Return the [x, y] coordinate for the center point of the cell that contains the specified text.  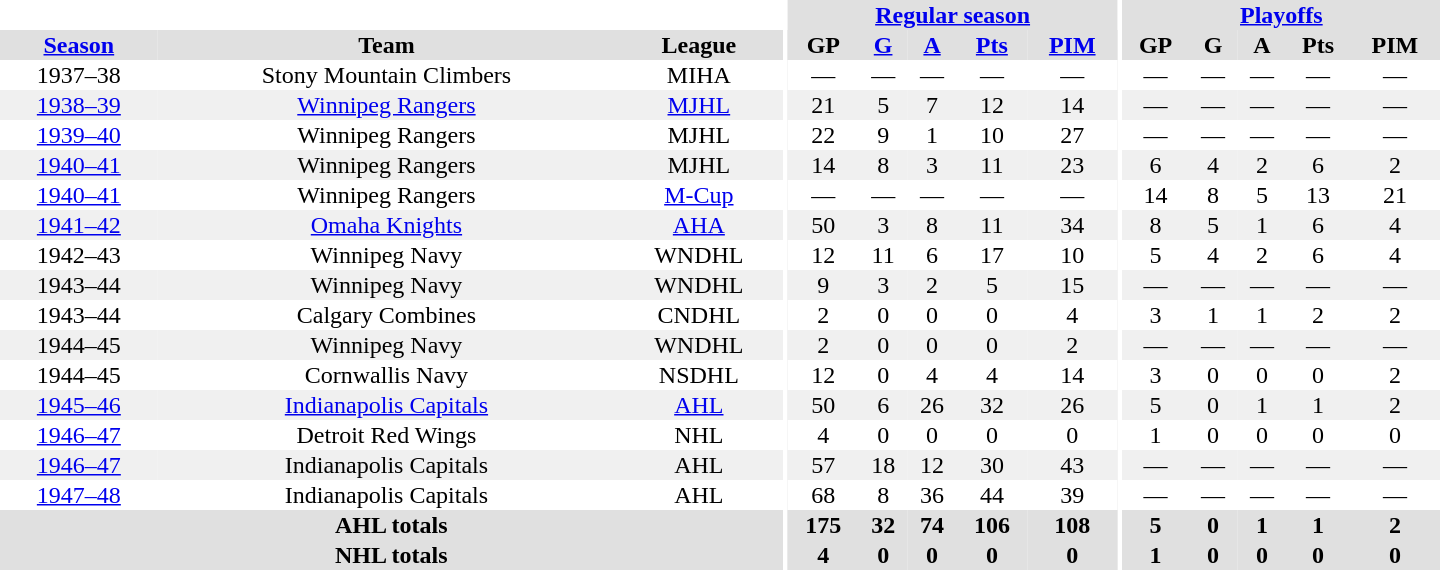
M-Cup [698, 195]
NSDHL [698, 375]
1939–40 [79, 135]
15 [1072, 285]
League [698, 45]
74 [932, 525]
1938–39 [79, 105]
1942–43 [79, 255]
1941–42 [79, 225]
Stony Mountain Climbers [386, 75]
23 [1072, 165]
36 [932, 495]
Regular season [952, 15]
44 [992, 495]
AHA [698, 225]
18 [884, 465]
57 [824, 465]
43 [1072, 465]
27 [1072, 135]
7 [932, 105]
Calgary Combines [386, 315]
Detroit Red Wings [386, 435]
AHL totals [392, 525]
175 [824, 525]
Playoffs [1282, 15]
34 [1072, 225]
Season [79, 45]
13 [1318, 195]
Omaha Knights [386, 225]
68 [824, 495]
Team [386, 45]
1937–38 [79, 75]
CNDHL [698, 315]
17 [992, 255]
106 [992, 525]
22 [824, 135]
39 [1072, 495]
108 [1072, 525]
1945–46 [79, 405]
30 [992, 465]
MIHA [698, 75]
NHL totals [392, 555]
NHL [698, 435]
Cornwallis Navy [386, 375]
1947–48 [79, 495]
